Output the [x, y] coordinate of the center of the cell containing the given text.  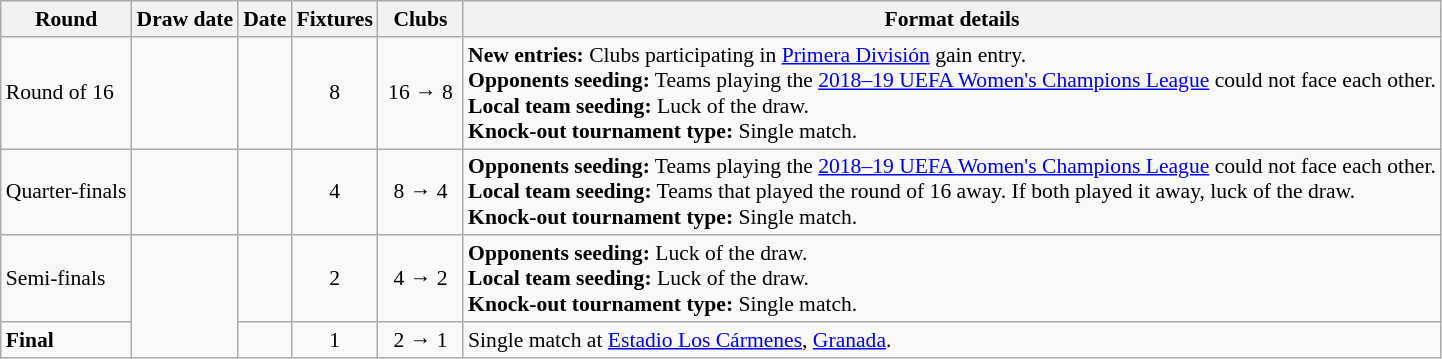
1 [334, 340]
Format details [952, 19]
8 [334, 93]
2 → 1 [420, 340]
Clubs [420, 19]
4 → 2 [420, 280]
8 → 4 [420, 192]
4 [334, 192]
Fixtures [334, 19]
Round of 16 [66, 93]
Round [66, 19]
2 [334, 280]
Final [66, 340]
16 → 8 [420, 93]
Single match at Estadio Los Cármenes, Granada. [952, 340]
Date [264, 19]
Semi-finals [66, 280]
Quarter-finals [66, 192]
Draw date [186, 19]
Opponents seeding: Luck of the draw.Local team seeding: Luck of the draw.Knock-out tournament type: Single match. [952, 280]
